Detect which cell encompasses the target text, then output its [x, y] center coordinate. 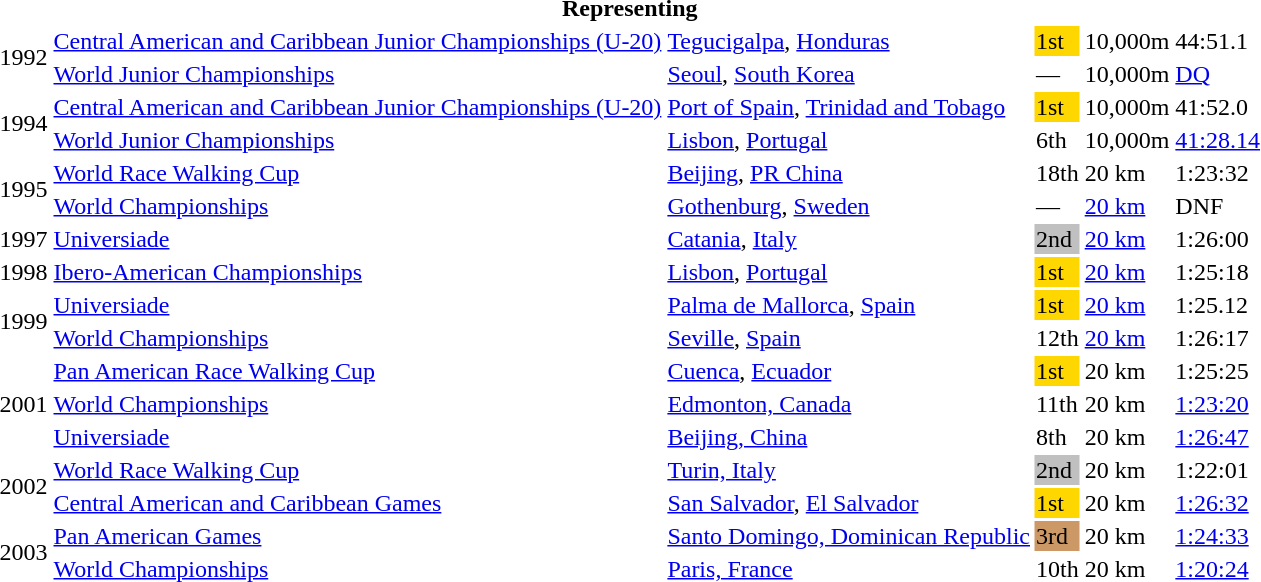
11th [1057, 404]
Gothenburg, Sweden [849, 206]
Port of Spain, Trinidad and Tobago [849, 107]
Pan American Games [358, 536]
Tegucigalpa, Honduras [849, 41]
12th [1057, 338]
Cuenca, Ecuador [849, 371]
Catania, Italy [849, 239]
Seville, Spain [849, 338]
6th [1057, 140]
Central American and Caribbean Games [358, 503]
Beijing, China [849, 437]
Seoul, South Korea [849, 74]
Pan American Race Walking Cup [358, 371]
3rd [1057, 536]
Palma de Mallorca, Spain [849, 305]
8th [1057, 437]
Edmonton, Canada [849, 404]
San Salvador, El Salvador [849, 503]
Beijing, PR China [849, 173]
Santo Domingo, Dominican Republic [849, 536]
Turin, Italy [849, 470]
Ibero-American Championships [358, 272]
18th [1057, 173]
